Pinpoint the cell where the given text exists, returning its [X, Y] midpoint coordinate. 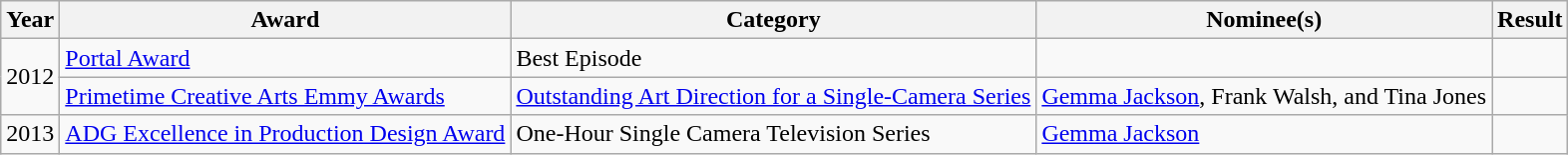
ADG Excellence in Production Design Award [285, 134]
Best Episode [774, 58]
Primetime Creative Arts Emmy Awards [285, 96]
Award [285, 20]
Outstanding Art Direction for a Single-Camera Series [774, 96]
Nominee(s) [1265, 20]
Result [1530, 20]
Gemma Jackson [1265, 134]
Year [30, 20]
One-Hour Single Camera Television Series [774, 134]
2013 [30, 134]
Portal Award [285, 58]
Gemma Jackson, Frank Walsh, and Tina Jones [1265, 96]
Category [774, 20]
2012 [30, 77]
